Scan for the cell matching the given text and deliver its [x, y] coordinate at center. 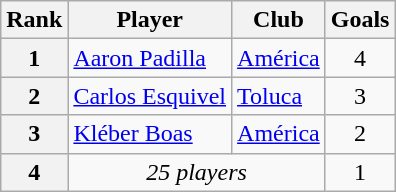
Player [150, 20]
Toluca [279, 96]
Kléber Boas [150, 134]
25 players [196, 172]
Carlos Esquivel [150, 96]
Goals [360, 20]
Club [279, 20]
Aaron Padilla [150, 58]
Rank [34, 20]
